Search for the cell housing the specified text and yield its (x, y) center coordinate. 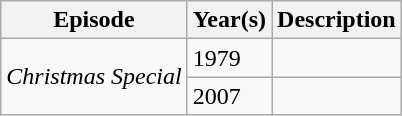
2007 (229, 96)
Christmas Special (94, 77)
Episode (94, 20)
Year(s) (229, 20)
Description (337, 20)
1979 (229, 58)
